Detect which cell encompasses the target text, then output its [x, y] center coordinate. 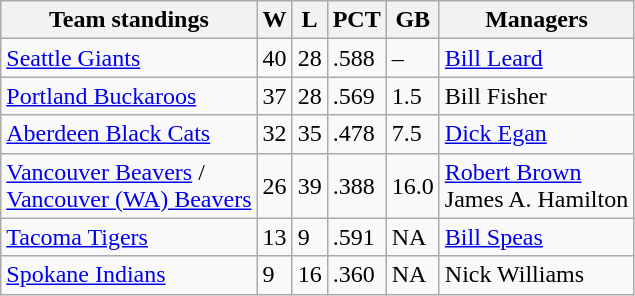
7.5 [412, 134]
16.0 [412, 186]
40 [274, 58]
.588 [356, 58]
26 [274, 186]
Bill Leard [536, 58]
– [412, 58]
Portland Buckaroos [129, 96]
.478 [356, 134]
Bill Fisher [536, 96]
PCT [356, 20]
L [310, 20]
Spokane Indians [129, 275]
.591 [356, 237]
Dick Egan [536, 134]
.569 [356, 96]
Team standings [129, 20]
37 [274, 96]
Tacoma Tigers [129, 237]
Vancouver Beavers /Vancouver (WA) Beavers [129, 186]
39 [310, 186]
13 [274, 237]
Aberdeen Black Cats [129, 134]
.388 [356, 186]
Managers [536, 20]
W [274, 20]
Seattle Giants [129, 58]
Bill Speas [536, 237]
Robert Brown James A. Hamilton [536, 186]
32 [274, 134]
16 [310, 275]
1.5 [412, 96]
GB [412, 20]
Nick Williams [536, 275]
35 [310, 134]
.360 [356, 275]
